Locate the cell with the specified text and output its [X, Y] center coordinate. 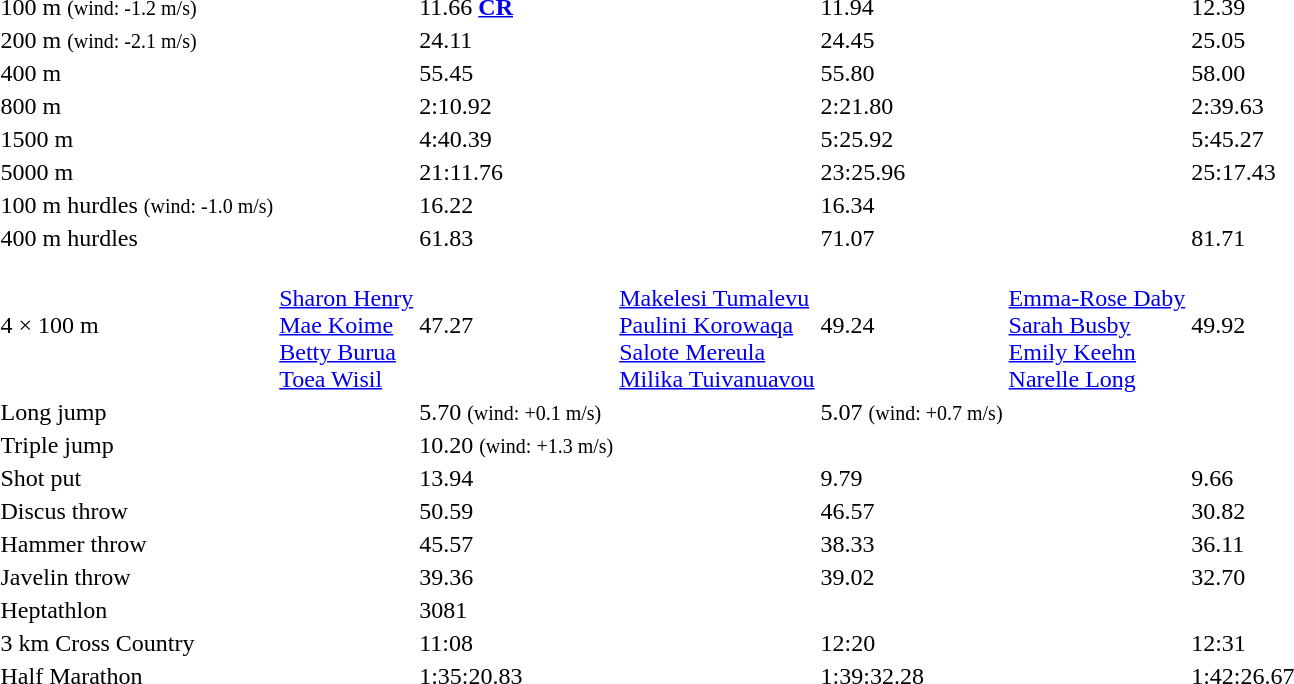
12:20 [912, 643]
39.36 [516, 577]
23:25.96 [912, 172]
49.24 [912, 325]
39.02 [912, 577]
46.57 [912, 511]
2:10.92 [516, 106]
71.07 [912, 238]
47.27 [516, 325]
21:11.76 [516, 172]
24.11 [516, 40]
Sharon Henry Mae Koime Betty Burua Toea Wisil [346, 325]
5:25.92 [912, 139]
11:08 [516, 643]
16.22 [516, 205]
9.79 [912, 478]
38.33 [912, 544]
13.94 [516, 478]
2:21.80 [912, 106]
3081 [516, 610]
10.20 (wind: +1.3 m/s) [516, 445]
4:40.39 [516, 139]
24.45 [912, 40]
16.34 [912, 205]
Makelesi Tumalevu Paulini Korowaqa Salote Mereula Milika Tuivanuavou [717, 325]
45.57 [516, 544]
50.59 [516, 511]
55.80 [912, 73]
61.83 [516, 238]
5.07 (wind: +0.7 m/s) [912, 412]
55.45 [516, 73]
5.70 (wind: +0.1 m/s) [516, 412]
Emma-Rose Daby Sarah Busby Emily Keehn Narelle Long [1097, 325]
